Scan for the cell matching the given text and deliver its (X, Y) coordinate at center. 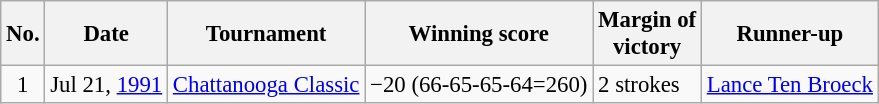
2 strokes (648, 85)
Jul 21, 1991 (106, 85)
Winning score (479, 34)
Date (106, 34)
Lance Ten Broeck (790, 85)
Tournament (266, 34)
Chattanooga Classic (266, 85)
1 (23, 85)
−20 (66-65-65-64=260) (479, 85)
Runner-up (790, 34)
No. (23, 34)
Margin ofvictory (648, 34)
